Identify which cell holds the provided text, then report its [X, Y] central coordinate. 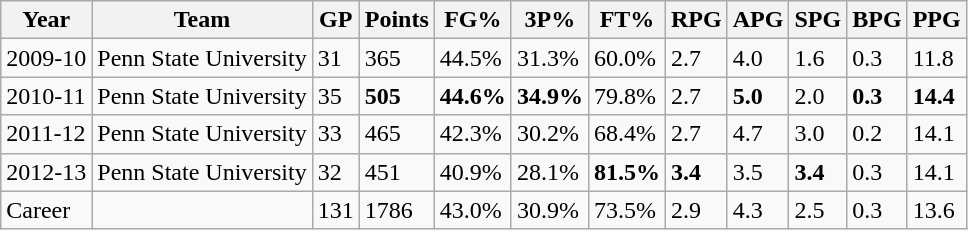
SPG [818, 20]
81.5% [626, 172]
11.8 [936, 58]
2011-12 [46, 134]
131 [336, 210]
34.9% [550, 96]
60.0% [626, 58]
4.7 [758, 134]
43.0% [472, 210]
33 [336, 134]
451 [396, 172]
RPG [697, 20]
31 [336, 58]
505 [396, 96]
365 [396, 58]
2.5 [818, 210]
2009-10 [46, 58]
4.0 [758, 58]
FT% [626, 20]
73.5% [626, 210]
32 [336, 172]
30.9% [550, 210]
30.2% [550, 134]
465 [396, 134]
44.6% [472, 96]
1.6 [818, 58]
2010-11 [46, 96]
Career [46, 210]
28.1% [550, 172]
44.5% [472, 58]
0.2 [877, 134]
40.9% [472, 172]
79.8% [626, 96]
Points [396, 20]
42.3% [472, 134]
14.4 [936, 96]
BPG [877, 20]
3.0 [818, 134]
GP [336, 20]
68.4% [626, 134]
PPG [936, 20]
31.3% [550, 58]
5.0 [758, 96]
4.3 [758, 210]
2.9 [697, 210]
35 [336, 96]
1786 [396, 210]
2012-13 [46, 172]
3.5 [758, 172]
Year [46, 20]
FG% [472, 20]
APG [758, 20]
3P% [550, 20]
Team [202, 20]
13.6 [936, 210]
2.0 [818, 96]
